Identify which cell holds the provided text, then report its [x, y] central coordinate. 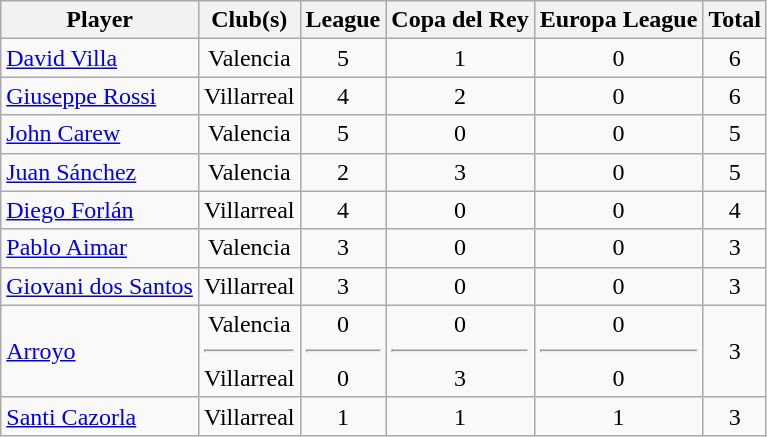
Diego Forlán [100, 210]
Giovani dos Santos [100, 286]
Player [100, 20]
League [343, 20]
Santi Cazorla [100, 416]
ValenciaVillarreal [249, 351]
John Carew [100, 134]
Total [735, 20]
Pablo Aimar [100, 248]
Copa del Rey [460, 20]
Europa League [618, 20]
Arroyo [100, 351]
Giuseppe Rossi [100, 96]
Club(s) [249, 20]
03 [460, 351]
David Villa [100, 58]
Juan Sánchez [100, 172]
